Find where the given text appears and provide that cell's center as [x, y] coordinate. 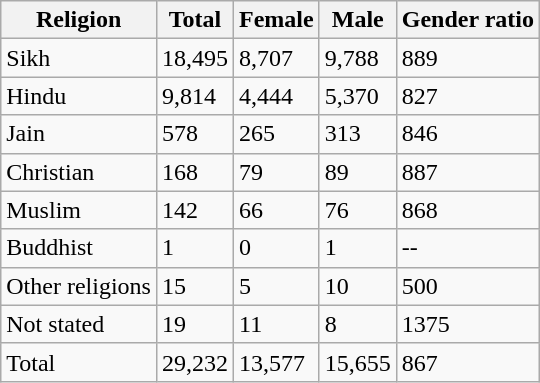
827 [468, 96]
Muslim [79, 210]
Jain [79, 134]
Hindu [79, 96]
76 [358, 210]
18,495 [194, 58]
168 [194, 172]
5 [277, 286]
11 [277, 324]
578 [194, 134]
5,370 [358, 96]
15,655 [358, 362]
Buddhist [79, 248]
867 [468, 362]
846 [468, 134]
868 [468, 210]
Female [277, 20]
19 [194, 324]
13,577 [277, 362]
889 [468, 58]
9,788 [358, 58]
Other religions [79, 286]
Male [358, 20]
Religion [79, 20]
142 [194, 210]
-- [468, 248]
313 [358, 134]
0 [277, 248]
10 [358, 286]
4,444 [277, 96]
Gender ratio [468, 20]
79 [277, 172]
15 [194, 286]
66 [277, 210]
89 [358, 172]
Not stated [79, 324]
Sikh [79, 58]
8 [358, 324]
500 [468, 286]
265 [277, 134]
9,814 [194, 96]
29,232 [194, 362]
Christian [79, 172]
1375 [468, 324]
8,707 [277, 58]
887 [468, 172]
